From the cell containing the given text, extract its center point as (X, Y) coordinate. 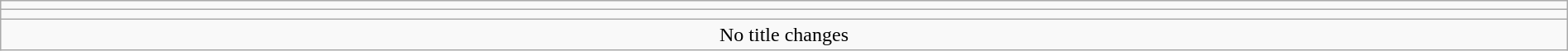
No title changes (784, 35)
